Return (X, Y) of the center of cell containing provided text 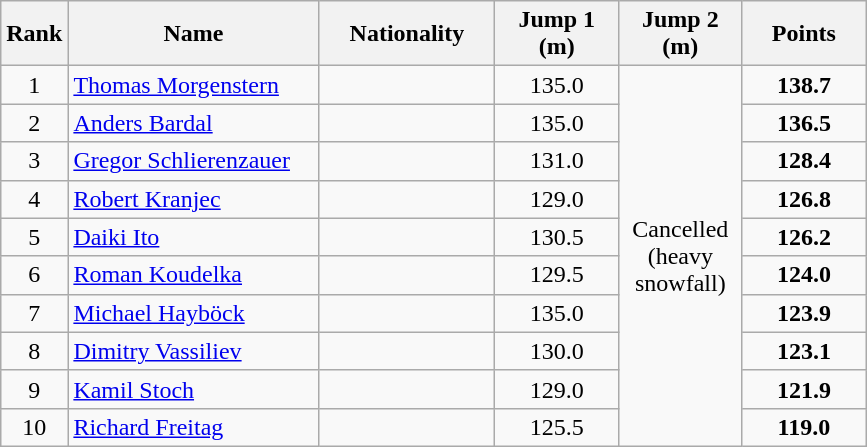
129.5 (557, 275)
5 (34, 237)
Roman Koudelka (194, 275)
Robert Kranjec (194, 199)
9 (34, 389)
126.8 (804, 199)
Cancelled(heavy snowfall) (681, 256)
128.4 (804, 161)
Points (804, 34)
131.0 (557, 161)
Jump 1 (m) (557, 34)
7 (34, 313)
Anders Bardal (194, 123)
Kamil Stoch (194, 389)
123.1 (804, 351)
Gregor Schlierenzauer (194, 161)
124.0 (804, 275)
Rank (34, 34)
3 (34, 161)
Michael Hayböck (194, 313)
130.0 (557, 351)
Nationality (407, 34)
4 (34, 199)
119.0 (804, 427)
Jump 2 (m) (681, 34)
136.5 (804, 123)
Dimitry Vassiliev (194, 351)
121.9 (804, 389)
10 (34, 427)
8 (34, 351)
123.9 (804, 313)
2 (34, 123)
130.5 (557, 237)
125.5 (557, 427)
Richard Freitag (194, 427)
126.2 (804, 237)
138.7 (804, 85)
6 (34, 275)
Thomas Morgenstern (194, 85)
Daiki Ito (194, 237)
1 (34, 85)
Name (194, 34)
